Find where the given text appears and provide that cell's center as [X, Y] coordinate. 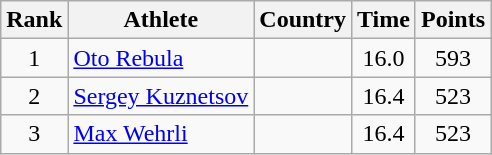
Athlete [161, 20]
1 [34, 58]
Oto Rebula [161, 58]
16.0 [384, 58]
593 [452, 58]
3 [34, 134]
Sergey Kuznetsov [161, 96]
Time [384, 20]
Max Wehrli [161, 134]
Country [303, 20]
2 [34, 96]
Rank [34, 20]
Points [452, 20]
